Extract the [x, y] coordinate from the center of the cell holding the provided text.  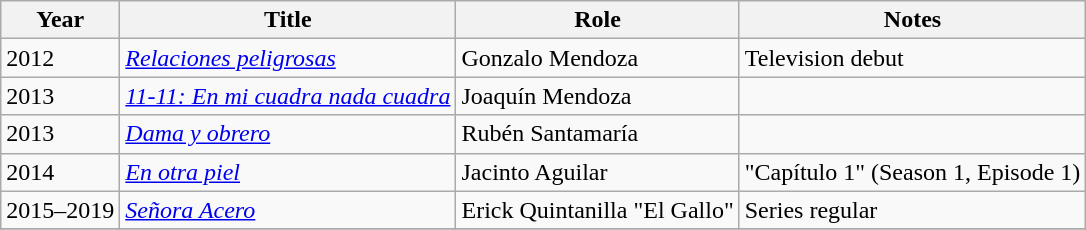
2012 [60, 58]
Series regular [912, 210]
Notes [912, 20]
Title [288, 20]
Year [60, 20]
Dama y obrero [288, 134]
En otra piel [288, 172]
Señora Acero [288, 210]
Erick Quintanilla "El Gallo" [598, 210]
2014 [60, 172]
Gonzalo Mendoza [598, 58]
2015–2019 [60, 210]
Rubén Santamaría [598, 134]
11-11: En mi cuadra nada cuadra [288, 96]
Relaciones peligrosas [288, 58]
Role [598, 20]
Joaquín Mendoza [598, 96]
Television debut [912, 58]
Jacinto Aguilar [598, 172]
"Capítulo 1" (Season 1, Episode 1) [912, 172]
